Provide the [X, Y] coordinate of the cell's center where the given text is located.  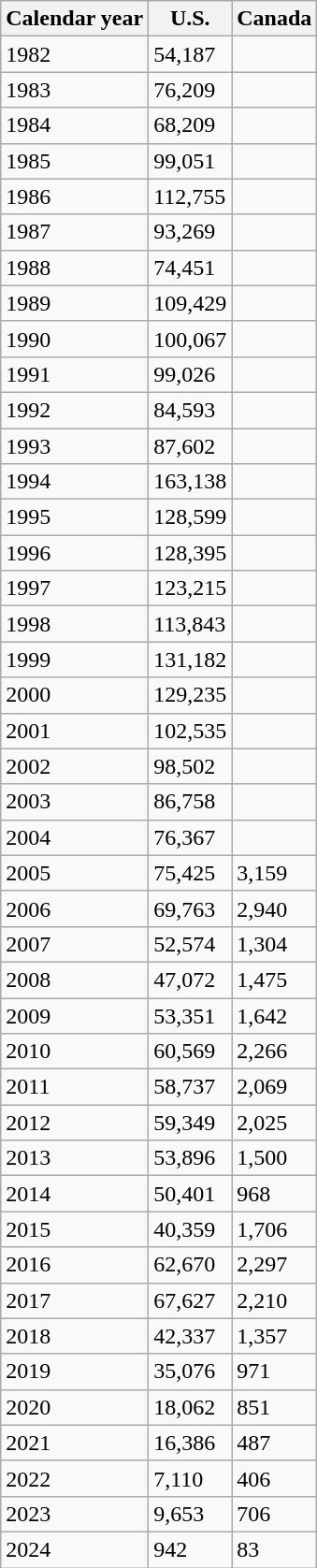
58,737 [191, 1087]
50,401 [191, 1194]
129,235 [191, 695]
76,209 [191, 90]
2000 [75, 695]
1,357 [275, 1336]
83 [275, 1549]
3,159 [275, 873]
487 [275, 1443]
2002 [75, 766]
1,706 [275, 1229]
53,896 [191, 1158]
16,386 [191, 1443]
62,670 [191, 1265]
2012 [75, 1123]
74,451 [191, 268]
2003 [75, 802]
99,051 [191, 161]
40,359 [191, 1229]
87,602 [191, 446]
1982 [75, 54]
U.S. [191, 19]
18,062 [191, 1407]
128,395 [191, 553]
706 [275, 1514]
1984 [75, 125]
102,535 [191, 731]
69,763 [191, 908]
1998 [75, 624]
2019 [75, 1372]
1999 [75, 660]
2,297 [275, 1265]
2016 [75, 1265]
1987 [75, 232]
2,069 [275, 1087]
2024 [75, 1549]
2018 [75, 1336]
971 [275, 1372]
942 [191, 1549]
99,026 [191, 374]
163,138 [191, 482]
1990 [75, 339]
2,210 [275, 1300]
93,269 [191, 232]
75,425 [191, 873]
68,209 [191, 125]
59,349 [191, 1123]
1993 [75, 446]
1992 [75, 410]
109,429 [191, 303]
2011 [75, 1087]
1,642 [275, 1015]
2010 [75, 1052]
113,843 [191, 624]
2023 [75, 1514]
131,182 [191, 660]
968 [275, 1194]
Calendar year [75, 19]
2004 [75, 837]
2009 [75, 1015]
1997 [75, 588]
123,215 [191, 588]
1994 [75, 482]
406 [275, 1478]
2008 [75, 980]
9,653 [191, 1514]
76,367 [191, 837]
47,072 [191, 980]
2017 [75, 1300]
84,593 [191, 410]
2022 [75, 1478]
7,110 [191, 1478]
54,187 [191, 54]
2015 [75, 1229]
1,500 [275, 1158]
Canada [275, 19]
1995 [75, 517]
53,351 [191, 1015]
60,569 [191, 1052]
2,025 [275, 1123]
1,304 [275, 944]
1,475 [275, 980]
67,627 [191, 1300]
35,076 [191, 1372]
1988 [75, 268]
1985 [75, 161]
2001 [75, 731]
42,337 [191, 1336]
2021 [75, 1443]
2013 [75, 1158]
128,599 [191, 517]
98,502 [191, 766]
1983 [75, 90]
112,755 [191, 196]
1996 [75, 553]
2,940 [275, 908]
851 [275, 1407]
1989 [75, 303]
2014 [75, 1194]
2020 [75, 1407]
1986 [75, 196]
52,574 [191, 944]
2005 [75, 873]
1991 [75, 374]
100,067 [191, 339]
2007 [75, 944]
2,266 [275, 1052]
86,758 [191, 802]
2006 [75, 908]
